For the text-containing cell, return its midpoint in [x, y] coordinate format. 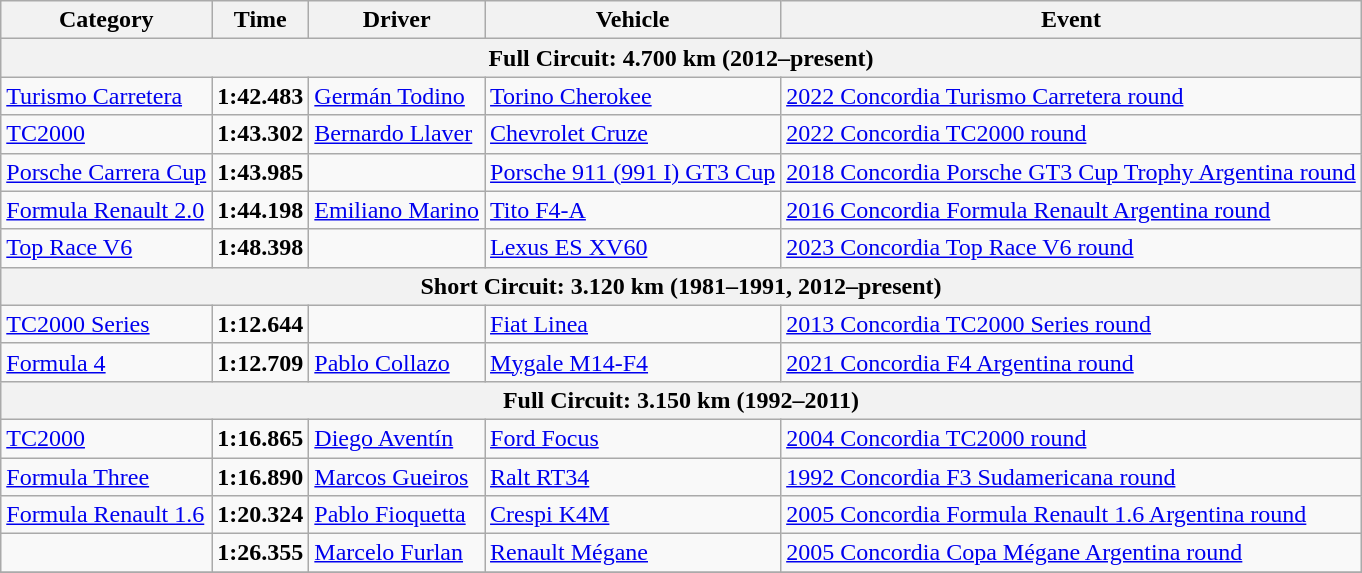
Chevrolet Cruze [633, 134]
Formula Renault 1.6 [106, 515]
Porsche Carrera Cup [106, 172]
1992 Concordia F3 Sudamericana round [1072, 477]
Turismo Carretera [106, 96]
Porsche 911 (991 I) GT3 Cup [633, 172]
Torino Cherokee [633, 96]
Short Circuit: 3.120 km (1981–1991, 2012–present) [681, 286]
2005 Concordia Formula Renault 1.6 Argentina round [1072, 515]
Marcos Gueiros [397, 477]
Mygale M14-F4 [633, 362]
Fiat Linea [633, 324]
Emiliano Marino [397, 210]
Ford Focus [633, 438]
Bernardo Llaver [397, 134]
Event [1072, 20]
1:16.890 [260, 477]
1:20.324 [260, 515]
1:42.483 [260, 96]
2016 Concordia Formula Renault Argentina round [1072, 210]
2018 Concordia Porsche GT3 Cup Trophy Argentina round [1072, 172]
Full Circuit: 4.700 km (2012–present) [681, 58]
2023 Concordia Top Race V6 round [1072, 248]
Pablo Fioquetta [397, 515]
2021 Concordia F4 Argentina round [1072, 362]
Pablo Collazo [397, 362]
Driver [397, 20]
Formula Three [106, 477]
Time [260, 20]
2005 Concordia Copa Mégane Argentina round [1072, 553]
Crespi K4M [633, 515]
2022 Concordia Turismo Carretera round [1072, 96]
2013 Concordia TC2000 Series round [1072, 324]
Category [106, 20]
1:43.302 [260, 134]
Marcelo Furlan [397, 553]
1:26.355 [260, 553]
1:12.709 [260, 362]
Ralt RT34 [633, 477]
1:48.398 [260, 248]
1:16.865 [260, 438]
Renault Mégane [633, 553]
TC2000 Series [106, 324]
Germán Todino [397, 96]
Lexus ES XV60 [633, 248]
Vehicle [633, 20]
1:12.644 [260, 324]
2004 Concordia TC2000 round [1072, 438]
1:43.985 [260, 172]
Diego Aventín [397, 438]
Tito F4-A [633, 210]
2022 Concordia TC2000 round [1072, 134]
1:44.198 [260, 210]
Full Circuit: 3.150 km (1992–2011) [681, 400]
Formula 4 [106, 362]
Top Race V6 [106, 248]
Formula Renault 2.0 [106, 210]
